Detect which cell encompasses the target text, then output its [x, y] center coordinate. 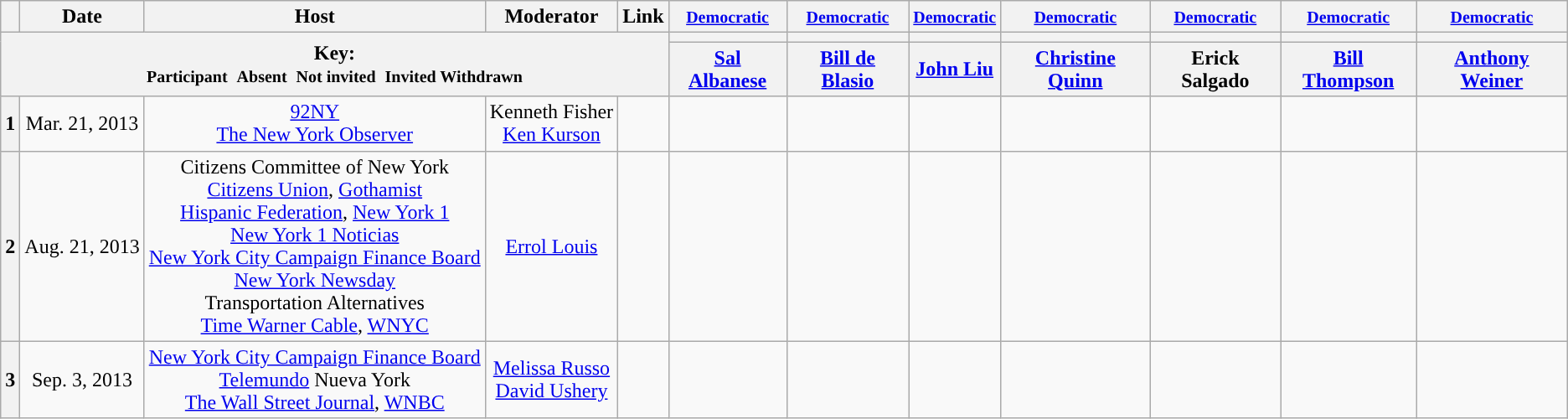
3 [10, 380]
Kenneth FisherKen Kurson [551, 124]
New York City Campaign Finance BoardTelemundo Nueva YorkThe Wall Street Journal, WNBC [315, 380]
Date [82, 17]
Key: Participant Absent Not invited Invited Withdrawn [335, 65]
Host [315, 17]
Aug. 21, 2013 [82, 246]
John Liu [955, 69]
1 [10, 124]
Sal Albanese [727, 69]
Anthony Weiner [1493, 69]
Link [643, 17]
Errol Louis [551, 246]
Melissa RussoDavid Ushery [551, 380]
Bill de Blasio [848, 69]
Mar. 21, 2013 [82, 124]
92NYThe New York Observer [315, 124]
Moderator [551, 17]
Christine Quinn [1075, 69]
Sep. 3, 2013 [82, 380]
Bill Thompson [1349, 69]
2 [10, 246]
Erick Salgado [1215, 69]
